Detect which cell encompasses the target text, then output its (X, Y) center coordinate. 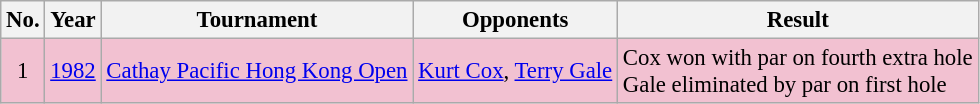
1982 (73, 72)
1 (23, 72)
Tournament (257, 20)
Cox won with par on fourth extra holeGale eliminated by par on first hole (798, 72)
Year (73, 20)
Kurt Cox, Terry Gale (516, 72)
Result (798, 20)
No. (23, 20)
Cathay Pacific Hong Kong Open (257, 72)
Opponents (516, 20)
